Output the [X, Y] coordinate of the center of the cell containing the given text.  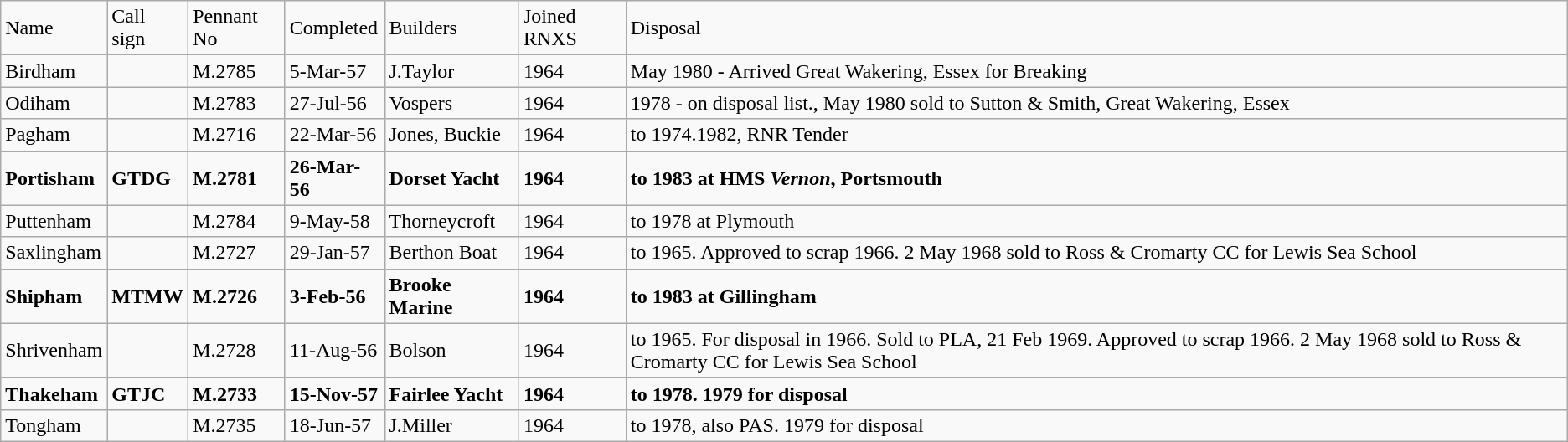
Jones, Buckie [451, 135]
Builders [451, 28]
M.2728 [237, 350]
Fairlee Yacht [451, 393]
Thakeham [54, 393]
M.2716 [237, 135]
Completed [335, 28]
M.2781 [237, 177]
M.2784 [237, 221]
J.Miller [451, 425]
3-Feb-56 [335, 296]
26-Mar-56 [335, 177]
to 1965. For disposal in 1966. Sold to PLA, 21 Feb 1969. Approved to scrap 1966. 2 May 1968 sold to Ross & Cromarty CC for Lewis Sea School [1096, 350]
Joined RNXS [572, 28]
M.2735 [237, 425]
to 1978. 1979 for disposal [1096, 393]
Odiham [54, 103]
5-Mar-57 [335, 71]
Disposal [1096, 28]
29-Jan-57 [335, 253]
MTMW [147, 296]
Tongham [54, 425]
Berthon Boat [451, 253]
M.2733 [237, 393]
M.2726 [237, 296]
Pennant No [237, 28]
22-Mar-56 [335, 135]
9-May-58 [335, 221]
11-Aug-56 [335, 350]
to 1974.1982, RNR Tender [1096, 135]
Puttenham [54, 221]
Shrivenham [54, 350]
15-Nov-57 [335, 393]
May 1980 - Arrived Great Wakering, Essex for Breaking [1096, 71]
GTDG [147, 177]
27-Jul-56 [335, 103]
Shipham [54, 296]
M.2783 [237, 103]
Dorset Yacht [451, 177]
Thorneycroft [451, 221]
18-Jun-57 [335, 425]
1978 - on disposal list., May 1980 sold to Sutton & Smith, Great Wakering, Essex [1096, 103]
Vospers [451, 103]
to 1978 at Plymouth [1096, 221]
Birdham [54, 71]
Portisham [54, 177]
M.2785 [237, 71]
Call sign [147, 28]
to 1965. Approved to scrap 1966. 2 May 1968 sold to Ross & Cromarty CC for Lewis Sea School [1096, 253]
Pagham [54, 135]
to 1978, also PAS. 1979 for disposal [1096, 425]
Saxlingham [54, 253]
to 1983 at Gillingham [1096, 296]
GTJC [147, 393]
J.Taylor [451, 71]
Brooke Marine [451, 296]
Bolson [451, 350]
M.2727 [237, 253]
Name [54, 28]
to 1983 at HMS Vernon, Portsmouth [1096, 177]
